Pinpoint the cell where the given text exists, returning its [x, y] midpoint coordinate. 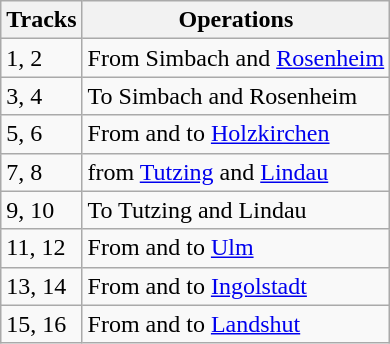
from Tutzing and Lindau [236, 172]
From Simbach and Rosenheim [236, 58]
11, 12 [42, 248]
15, 16 [42, 324]
1, 2 [42, 58]
Tracks [42, 20]
9, 10 [42, 210]
From and to Ulm [236, 248]
To Tutzing and Lindau [236, 210]
To Simbach and Rosenheim [236, 96]
5, 6 [42, 134]
From and to Holzkirchen [236, 134]
7, 8 [42, 172]
13, 14 [42, 286]
From and to Ingolstadt [236, 286]
3, 4 [42, 96]
Operations [236, 20]
From and to Landshut [236, 324]
